Provide the [x, y] coordinate of the cell's center where the given text is located.  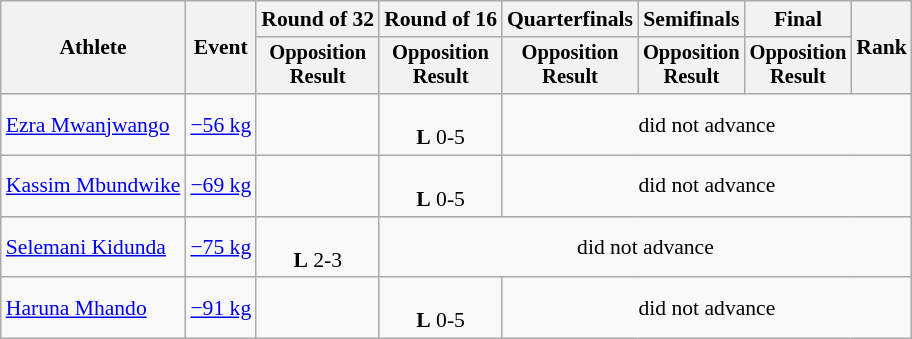
L 2-3 [318, 248]
−56 kg [220, 124]
Rank [882, 48]
Final [798, 19]
Kassim Mbundwike [94, 186]
Ezra Mwanjwango [94, 124]
−91 kg [220, 308]
Round of 32 [318, 19]
Selemani Kidunda [94, 248]
Haruna Mhando [94, 308]
Round of 16 [440, 19]
Athlete [94, 48]
Quarterfinals [570, 19]
Semifinals [692, 19]
−69 kg [220, 186]
Event [220, 48]
−75 kg [220, 248]
